Return [X, Y] of the center of cell containing provided text 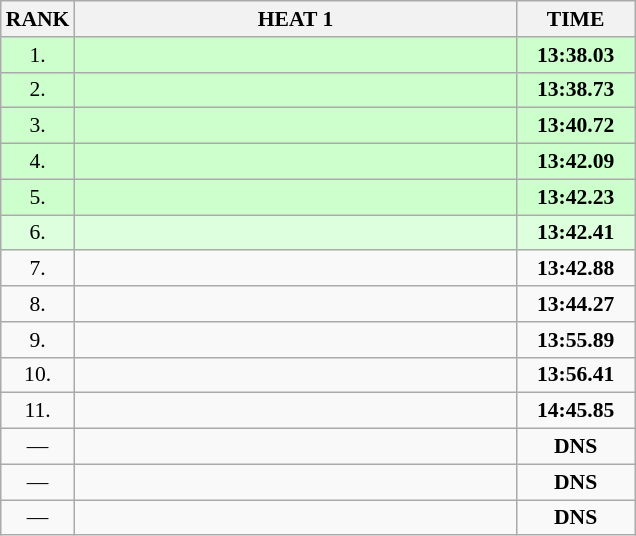
TIME [576, 19]
13:44.27 [576, 304]
RANK [38, 19]
HEAT 1 [295, 19]
9. [38, 340]
13:40.72 [576, 126]
7. [38, 269]
13:42.41 [576, 233]
13:42.23 [576, 197]
10. [38, 375]
3. [38, 126]
13:42.88 [576, 269]
13:56.41 [576, 375]
11. [38, 411]
4. [38, 162]
5. [38, 197]
2. [38, 90]
8. [38, 304]
13:42.09 [576, 162]
6. [38, 233]
1. [38, 55]
13:38.73 [576, 90]
13:55.89 [576, 340]
14:45.85 [576, 411]
13:38.03 [576, 55]
